Find where the given text appears and provide that cell's center as [x, y] coordinate. 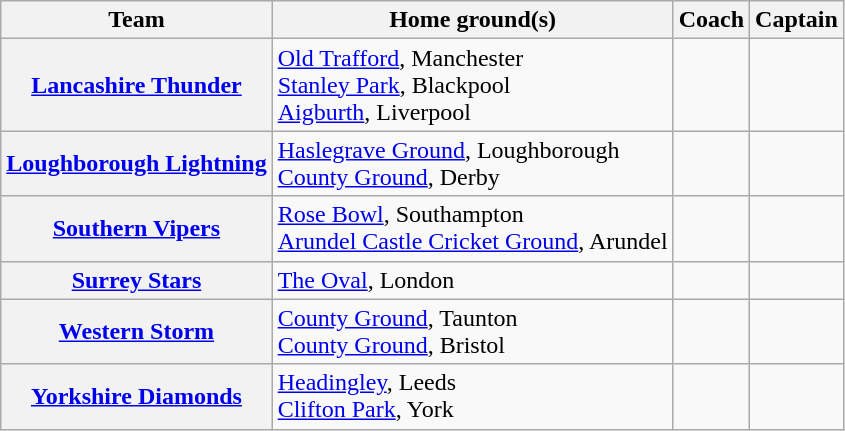
Rose Bowl, Southampton Arundel Castle Cricket Ground, Arundel [472, 228]
Yorkshire Diamonds [136, 396]
Western Storm [136, 332]
Coach [711, 20]
Team [136, 20]
Home ground(s) [472, 20]
Headingley, Leeds Clifton Park, York [472, 396]
Southern Vipers [136, 228]
County Ground, TauntonCounty Ground, Bristol [472, 332]
Loughborough Lightning [136, 164]
Old Trafford, Manchester Stanley Park, BlackpoolAigburth, Liverpool [472, 85]
Surrey Stars [136, 280]
Lancashire Thunder [136, 85]
The Oval, London [472, 280]
Captain [797, 20]
Haslegrave Ground, Loughborough County Ground, Derby [472, 164]
